Identify which cell holds the provided text, then report its [x, y] central coordinate. 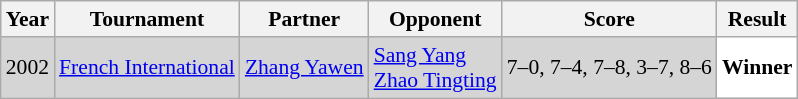
Sang Yang Zhao Tingting [436, 68]
2002 [28, 68]
Result [758, 19]
Zhang Yawen [304, 68]
Partner [304, 19]
Opponent [436, 19]
French International [147, 68]
Year [28, 19]
Tournament [147, 19]
Score [610, 19]
Winner [758, 68]
7–0, 7–4, 7–8, 3–7, 8–6 [610, 68]
